Return [x, y] of the center of cell containing provided text 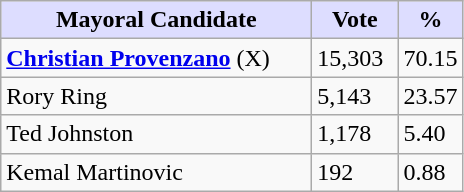
Rory Ring [156, 96]
15,303 [355, 58]
Kemal Martinovic [156, 172]
Ted Johnston [156, 134]
Vote [355, 20]
23.57 [430, 96]
Mayoral Candidate [156, 20]
1,178 [355, 134]
0.88 [430, 172]
70.15 [430, 58]
192 [355, 172]
5,143 [355, 96]
% [430, 20]
5.40 [430, 134]
Christian Provenzano (X) [156, 58]
